Find where the given text appears and provide that cell's center as [X, Y] coordinate. 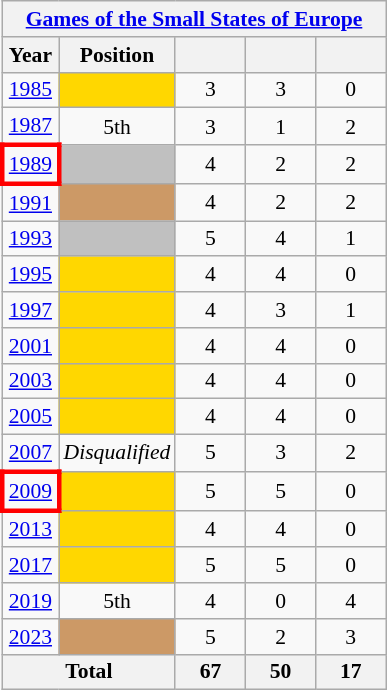
50 [281, 672]
Position [118, 55]
2013 [30, 528]
17 [351, 672]
1987 [30, 126]
1997 [30, 310]
2003 [30, 381]
1989 [30, 164]
2007 [30, 454]
Year [30, 55]
1993 [30, 239]
2005 [30, 417]
67 [210, 672]
1995 [30, 275]
1991 [30, 202]
2001 [30, 346]
Disqualified [118, 454]
2019 [30, 601]
2009 [30, 492]
Games of the Small States of Europe [194, 19]
2023 [30, 637]
1985 [30, 90]
2017 [30, 566]
Total [88, 672]
